Determine the (X, Y) coordinate at the center of the cell enclosing the given text.  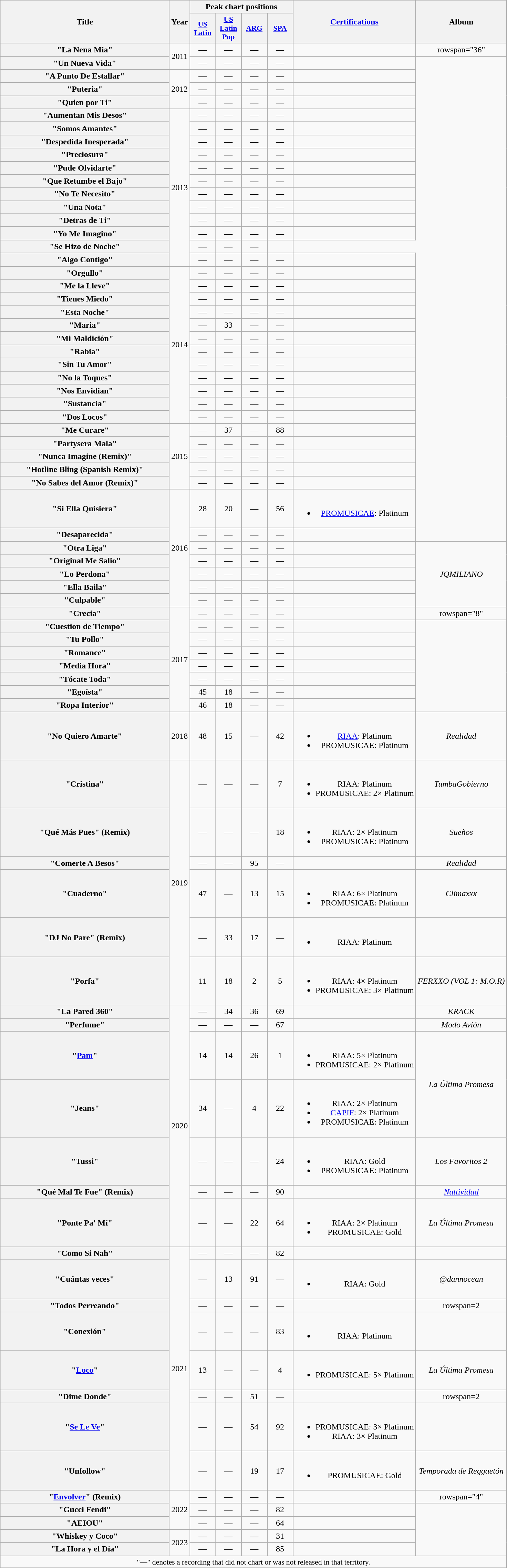
2015 (180, 456)
2023 (180, 1543)
"Un Nueva Vida" (85, 63)
"Rabia" (85, 351)
USLatinPop (229, 28)
45 (203, 692)
2016 (180, 548)
"Que Retumbe el Bajo" (85, 181)
"Tu Pollo" (85, 639)
2 (254, 981)
48 (203, 736)
"Esta Noche" (85, 312)
RIAA: 2× Platinum PROMUSICAE: Gold (354, 1222)
FERXXO (VOL 1: M.O.R) (461, 981)
"No Quiero Amarte" (85, 736)
2018 (180, 736)
85 (280, 1549)
"Hotline Bling (Spanish Remix)" (85, 469)
"Aumentan Mis Desos" (85, 115)
@dannocean (461, 1279)
"Cristina" (85, 784)
TumbaGobierno (461, 784)
RIAA: Platinum PROMUSICAE: Platinum (354, 736)
"Cuestion de Tiempo" (85, 626)
"Despedida Inesperada" (85, 142)
54 (254, 1427)
"Detras de Ti" (85, 220)
"DJ No Pare" (Remix) (85, 937)
RIAA: 2× Platinum PROMUSICAE: Platinum (354, 832)
"Tienes Miedo" (85, 299)
"Cuaderno" (85, 894)
83 (280, 1331)
2021 (180, 1368)
Album (461, 22)
"Partysera Mala" (85, 443)
"Porfa" (85, 981)
PROMUSICAE: 5× Platinum (354, 1371)
"Puteria" (85, 89)
PROMUSICAE: Gold (354, 1470)
11 (203, 981)
JQMILIANO (461, 574)
"Nos Envidian" (85, 391)
36 (254, 1012)
RIAA: Gold (354, 1279)
56 (280, 509)
88 (280, 430)
24 (280, 1161)
"Sustancia" (85, 404)
"Pam" (85, 1055)
"Desaparecida" (85, 535)
"Se Hizo de Noche" (85, 246)
7 (280, 784)
"Ella Baila" (85, 587)
"—" denotes a recording that did not chart or was not released in that territory. (253, 1562)
"Otra Liga" (85, 548)
"Dos Locos" (85, 417)
Title (85, 22)
5 (280, 981)
92 (280, 1427)
rowspan="36" (461, 50)
PROMUSICAE: 3× PlatinumRIAA: 3× Platinum (354, 1427)
"Pude Olvidarte" (85, 168)
2019 (180, 883)
95 (254, 863)
31 (280, 1536)
Los Favoritos 2 (461, 1161)
"Si Ella Quisiera" (85, 509)
KRACK (461, 1012)
USLatin (203, 28)
"No Te Necesito" (85, 194)
"Quien por Ti" (85, 102)
"Orgullo" (85, 273)
Certifications (354, 22)
"Preciosura" (85, 155)
2013 (180, 187)
90 (280, 1192)
"Romance" (85, 653)
67 (280, 1025)
"Perfume" (85, 1025)
Peak chart positions (241, 7)
"Gucci Fendi" (85, 1510)
Nattividad (461, 1192)
2022 (180, 1510)
rowspan="8" (461, 613)
"Cuántas veces" (85, 1279)
"Como Si Nah" (85, 1253)
RIAA: 6× Platinum PROMUSICAE: Platinum (354, 894)
"La Hora y el Día" (85, 1549)
"La Pared 360" (85, 1012)
"A Punto De Estallar" (85, 76)
47 (203, 894)
Climaxxx (461, 894)
"Qué Más Pues" (Remix) (85, 832)
"Original Me Salio" (85, 561)
RIAA: 2× Platinum CAPIF: 2× PlatinumPROMUSICAE: Platinum (354, 1108)
"Comerte A Besos" (85, 863)
"Todos Perreando" (85, 1305)
Year (180, 22)
2017 (180, 659)
"Mi Maldición" (85, 338)
"Ponte Pa' Mí" (85, 1222)
1 (280, 1055)
19 (254, 1470)
"Envolver" (Remix) (85, 1497)
46 (203, 705)
"Jeans" (85, 1108)
Temporada de Reggaetón (461, 1470)
91 (254, 1279)
2020 (180, 1126)
"Algo Contigo" (85, 259)
RIAA: 4× Platinum PROMUSICAE: 3× Platinum (354, 981)
2011 (180, 56)
Sueños (461, 832)
"Egoísta" (85, 692)
"Crecia" (85, 613)
"Tussi" (85, 1161)
RIAA: Gold PROMUSICAE: Platinum (354, 1161)
20 (229, 509)
PROMUSICAE: Platinum (354, 509)
"Conexión" (85, 1331)
rowspan="4" (461, 1497)
"Yo Me Imagino" (85, 233)
2014 (180, 345)
"No la Toques" (85, 378)
"Unfollow" (85, 1470)
"Loco" (85, 1371)
26 (254, 1055)
"Qué Mal Te Fue" (Remix) (85, 1192)
"Me la Lleve" (85, 286)
"Sin Tu Amor" (85, 365)
28 (203, 509)
"Ropa Interior" (85, 705)
51 (254, 1396)
69 (280, 1012)
"Me Curare" (85, 430)
"Nunca Imagine (Remix)" (85, 456)
"Culpable" (85, 600)
2012 (180, 89)
"No Sabes del Amor (Remix)" (85, 483)
ARG (254, 28)
"Dime Donde" (85, 1396)
"Una Nota" (85, 207)
"La Nena Mia" (85, 50)
"Media Hora" (85, 666)
"AEIOU" (85, 1523)
"Lo Perdona" (85, 574)
42 (280, 736)
RIAA: 5× Platinum PROMUSICAE: 2× Platinum (354, 1055)
Modo Avión (461, 1025)
"Se Le Ve" (85, 1427)
"Maria" (85, 325)
37 (229, 430)
"Somos Amantes" (85, 129)
"Whiskey y Coco" (85, 1536)
RIAA: Platinum PROMUSICAE: 2× Platinum (354, 784)
"Tócate Toda" (85, 679)
SPA (280, 28)
